Extract the [x, y] coordinate from the center of the cell holding the provided text.  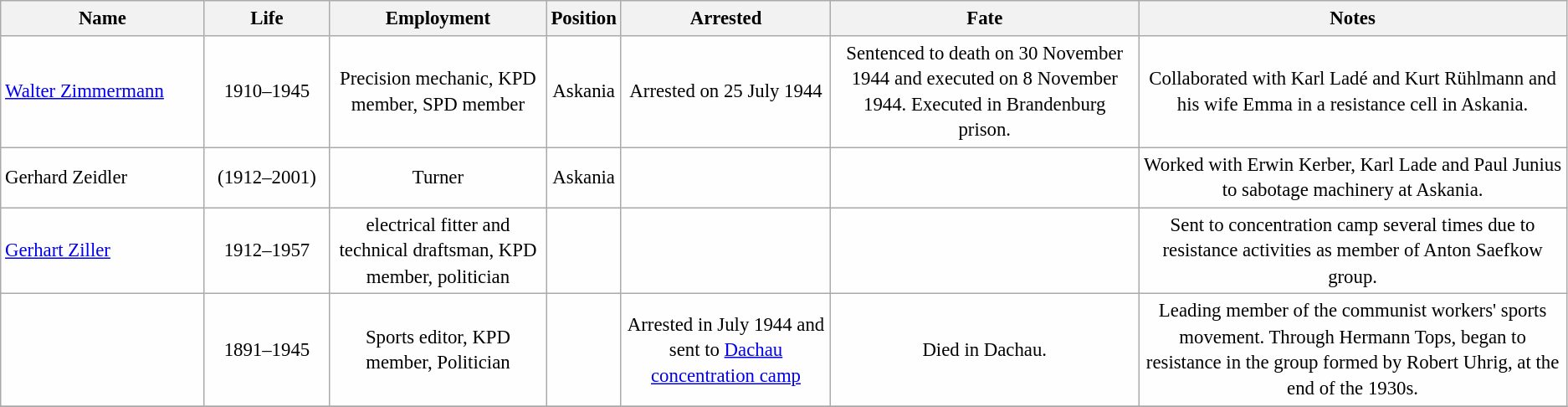
1912–1957 [267, 251]
Employment [438, 18]
Sentenced to death on 30 November 1944 and executed on 8 November 1944. Executed in Brandenburg prison. [985, 91]
Arrested [726, 18]
Turner [438, 178]
Gerhart Ziller [102, 251]
Notes [1353, 18]
Gerhard Zeidler [102, 178]
(1912–2001) [267, 178]
Worked with Erwin Kerber, Karl Lade and Paul Junius to sabotage machinery at Askania. [1353, 178]
Name [102, 18]
Arrested in July 1944 and sent to Dachau concentration camp [726, 350]
Position [584, 18]
Life [267, 18]
Arrested on 25 July 1944 [726, 91]
1891–1945 [267, 350]
Sports editor, KPD member, Politician [438, 350]
Sent to concentration camp several times due to resistance activities as member of Anton Saefkow group. [1353, 251]
Died in Dachau. [985, 350]
Walter Zimmermann [102, 91]
Collaborated with Karl Ladé and Kurt Rühlmann and his wife Emma in a resistance cell in Askania. [1353, 91]
Fate [985, 18]
Precision mechanic, KPD member, SPD member [438, 91]
electrical fitter and technical draftsman, KPD member, politician [438, 251]
1910–1945 [267, 91]
